Find where the given text appears and provide that cell's center as (X, Y) coordinate. 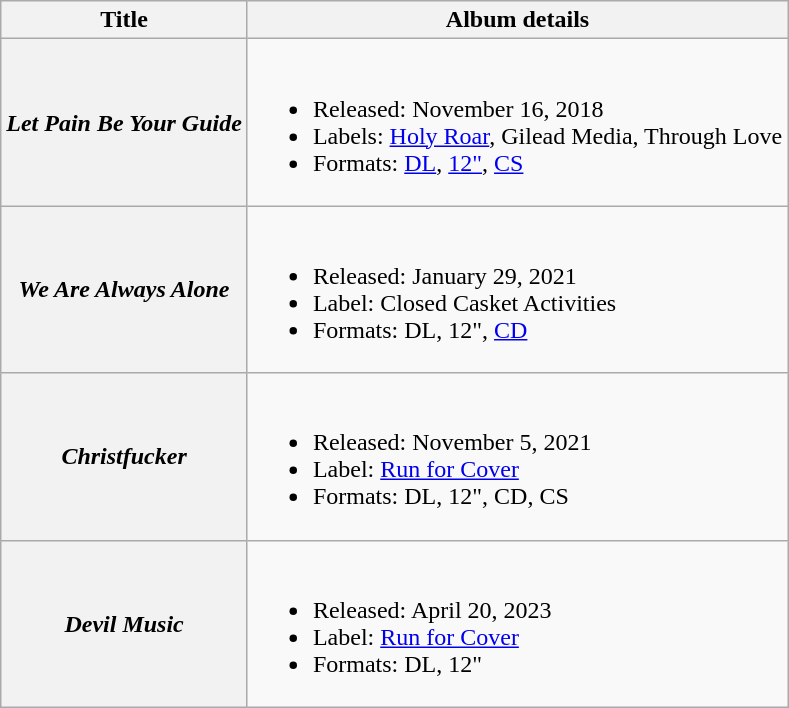
Album details (517, 20)
Let Pain Be Your Guide (124, 122)
Christfucker (124, 456)
We Are Always Alone (124, 290)
Title (124, 20)
Released: November 5, 2021Label: Run for CoverFormats: DL, 12", CD, CS (517, 456)
Devil Music (124, 624)
Released: January 29, 2021Label: Closed Casket ActivitiesFormats: DL, 12", CD (517, 290)
Released: April 20, 2023Label: Run for CoverFormats: DL, 12" (517, 624)
Released: November 16, 2018Labels: Holy Roar, Gilead Media, Through LoveFormats: DL, 12", CS (517, 122)
